Capture the cell that displays the provided text and extract its [X, Y] central coordinate. 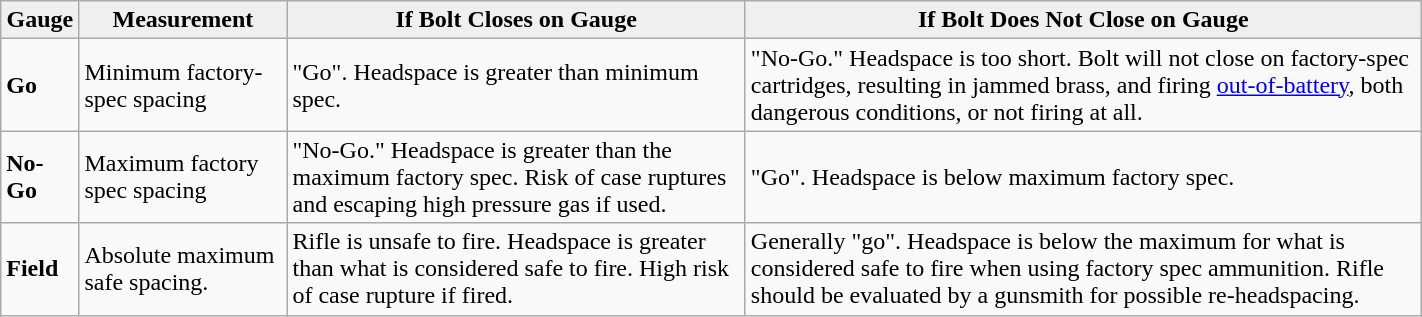
"No-Go." Headspace is greater than the maximum factory spec. Risk of case ruptures and escaping high pressure gas if used. [516, 177]
If Bolt Does Not Close on Gauge [1083, 20]
If Bolt Closes on Gauge [516, 20]
Minimum factory-spec spacing [183, 85]
Go [40, 85]
Field [40, 269]
"Go". Headspace is greater than minimum spec. [516, 85]
Maximum factory spec spacing [183, 177]
Measurement [183, 20]
No-Go [40, 177]
"Go". Headspace is below maximum factory spec. [1083, 177]
Absolute maximum safe spacing. [183, 269]
Gauge [40, 20]
Rifle is unsafe to fire. Headspace is greater than what is considered safe to fire. High risk of case rupture if fired. [516, 269]
